Find where the given text appears and provide that cell's center as [x, y] coordinate. 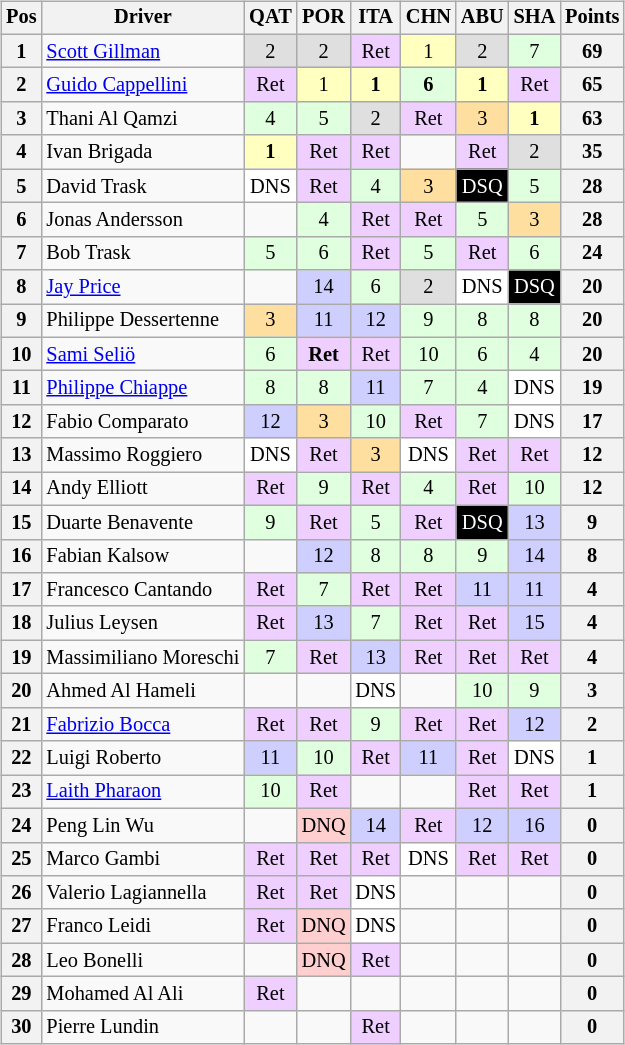
Points [592, 18]
Julius Leysen [142, 623]
26 [21, 893]
27 [21, 926]
Massimo Roggiero [142, 455]
Pierre Lundin [142, 1027]
63 [592, 119]
Luigi Roberto [142, 758]
23 [21, 792]
Driver [142, 18]
Leo Bonelli [142, 960]
Francesco Cantando [142, 590]
Mohamed Al Ali [142, 994]
POR [324, 18]
29 [21, 994]
Franco Leidi [142, 926]
Pos [21, 18]
David Trask [142, 186]
Jonas Andersson [142, 220]
Sami Seliö [142, 354]
Scott Gillman [142, 51]
Philippe Dessertenne [142, 321]
Bob Trask [142, 253]
Fabrizio Bocca [142, 724]
69 [592, 51]
Massimiliano Moreschi [142, 657]
Laith Pharaon [142, 792]
ABU [482, 18]
Jay Price [142, 287]
22 [21, 758]
Valerio Lagiannella [142, 893]
SHA [535, 18]
35 [592, 152]
30 [21, 1027]
Fabian Kalsow [142, 556]
CHN [428, 18]
ITA [375, 18]
65 [592, 85]
18 [21, 623]
Ivan Brigada [142, 152]
Philippe Chiappe [142, 388]
Ahmed Al Hameli [142, 691]
Duarte Benavente [142, 522]
Andy Elliott [142, 489]
Fabio Comparato [142, 422]
21 [21, 724]
Thani Al Qamzi [142, 119]
Guido Cappellini [142, 85]
Marco Gambi [142, 859]
25 [21, 859]
QAT [270, 18]
Peng Lin Wu [142, 825]
